Find where the given text appears and provide that cell's center as (X, Y) coordinate. 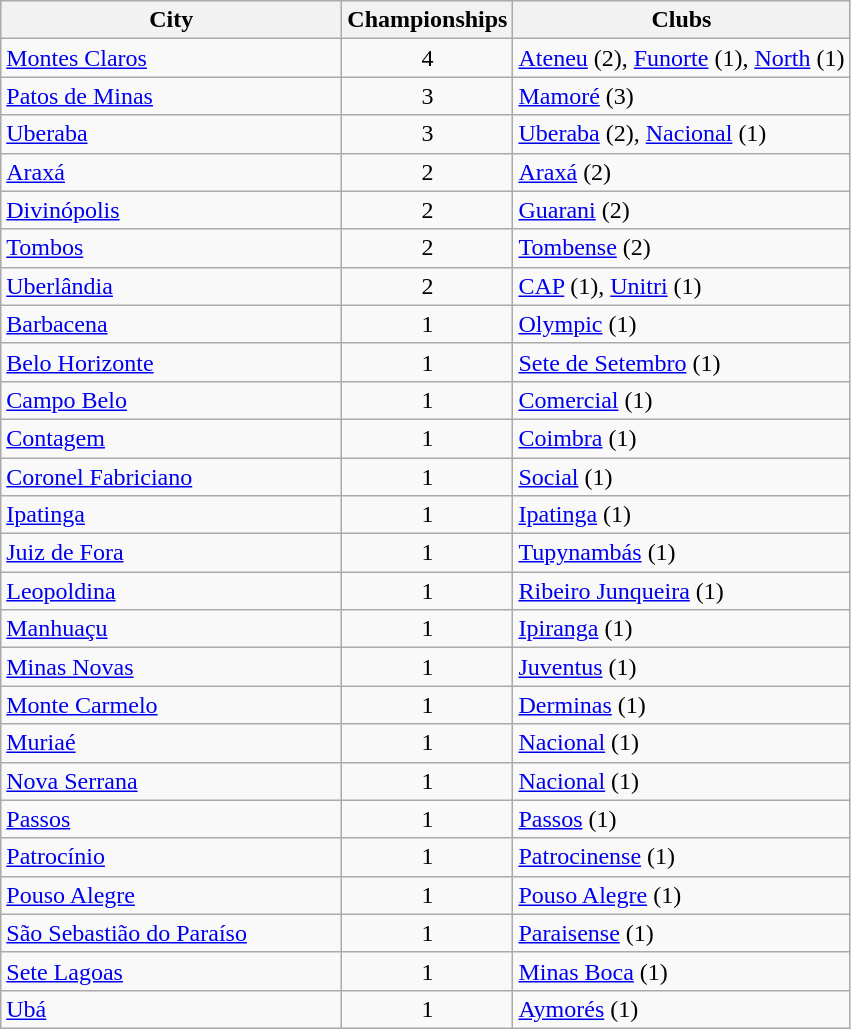
Barbacena (172, 324)
Patrocínio (172, 857)
Coimbra (1) (682, 438)
Campo Belo (172, 400)
Mamoré (3) (682, 96)
Uberaba (172, 134)
Juiz de Fora (172, 553)
Ateneu (2), Funorte (1), North (1) (682, 58)
Patos de Minas (172, 96)
Ipiranga (1) (682, 629)
Sete Lagoas (172, 971)
Ipatinga (172, 515)
Championships (428, 20)
Clubs (682, 20)
Olympic (1) (682, 324)
Muriaé (172, 743)
Passos (172, 819)
Araxá (2) (682, 172)
Ubá (172, 1009)
Social (1) (682, 477)
Minas Boca (1) (682, 971)
Leopoldina (172, 591)
Aymorés (1) (682, 1009)
Sete de Setembro (1) (682, 362)
Coronel Fabriciano (172, 477)
Derminas (1) (682, 705)
Tupynambás (1) (682, 553)
São Sebastião do Paraíso (172, 933)
Paraisense (1) (682, 933)
Ribeiro Junqueira (1) (682, 591)
Comercial (1) (682, 400)
Belo Horizonte (172, 362)
Guarani (2) (682, 210)
Araxá (172, 172)
Passos (1) (682, 819)
Contagem (172, 438)
Minas Novas (172, 667)
Pouso Alegre (1) (682, 895)
Patrocinense (1) (682, 857)
CAP (1), Unitri (1) (682, 286)
Pouso Alegre (172, 895)
Monte Carmelo (172, 705)
Juventus (1) (682, 667)
Nova Serrana (172, 781)
Ipatinga (1) (682, 515)
Tombos (172, 248)
Uberlândia (172, 286)
Montes Claros (172, 58)
Tombense (2) (682, 248)
Divinópolis (172, 210)
Manhuaçu (172, 629)
Uberaba (2), Nacional (1) (682, 134)
4 (428, 58)
City (172, 20)
